Return (x, y) of the center of cell containing provided text 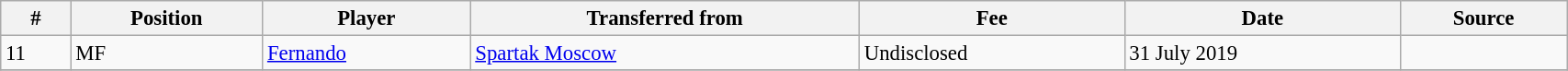
Source (1484, 18)
Fee (992, 18)
Position (167, 18)
Transferred from (665, 18)
31 July 2019 (1262, 53)
MF (167, 53)
Spartak Moscow (665, 53)
Date (1262, 18)
Fernando (367, 53)
11 (36, 53)
# (36, 18)
Undisclosed (992, 53)
Player (367, 18)
